Determine the [x, y] coordinate at the center of the cell enclosing the given text.  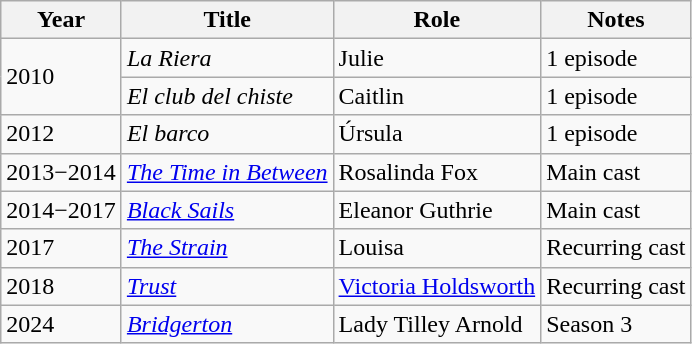
2024 [62, 324]
Year [62, 20]
Season 3 [616, 324]
Eleanor Guthrie [437, 210]
2014−2017 [62, 210]
El barco [227, 134]
2018 [62, 286]
The Strain [227, 248]
Notes [616, 20]
Julie [437, 58]
La Riera [227, 58]
Title [227, 20]
Caitlin [437, 96]
Úrsula [437, 134]
Trust [227, 286]
2012 [62, 134]
Louisa [437, 248]
Rosalinda Fox [437, 172]
2010 [62, 77]
The Time in Between [227, 172]
Victoria Holdsworth [437, 286]
Black Sails [227, 210]
El club del chiste [227, 96]
2013−2014 [62, 172]
Lady Tilley Arnold [437, 324]
Bridgerton [227, 324]
2017 [62, 248]
Role [437, 20]
